Scan for the cell matching the given text and deliver its (x, y) coordinate at center. 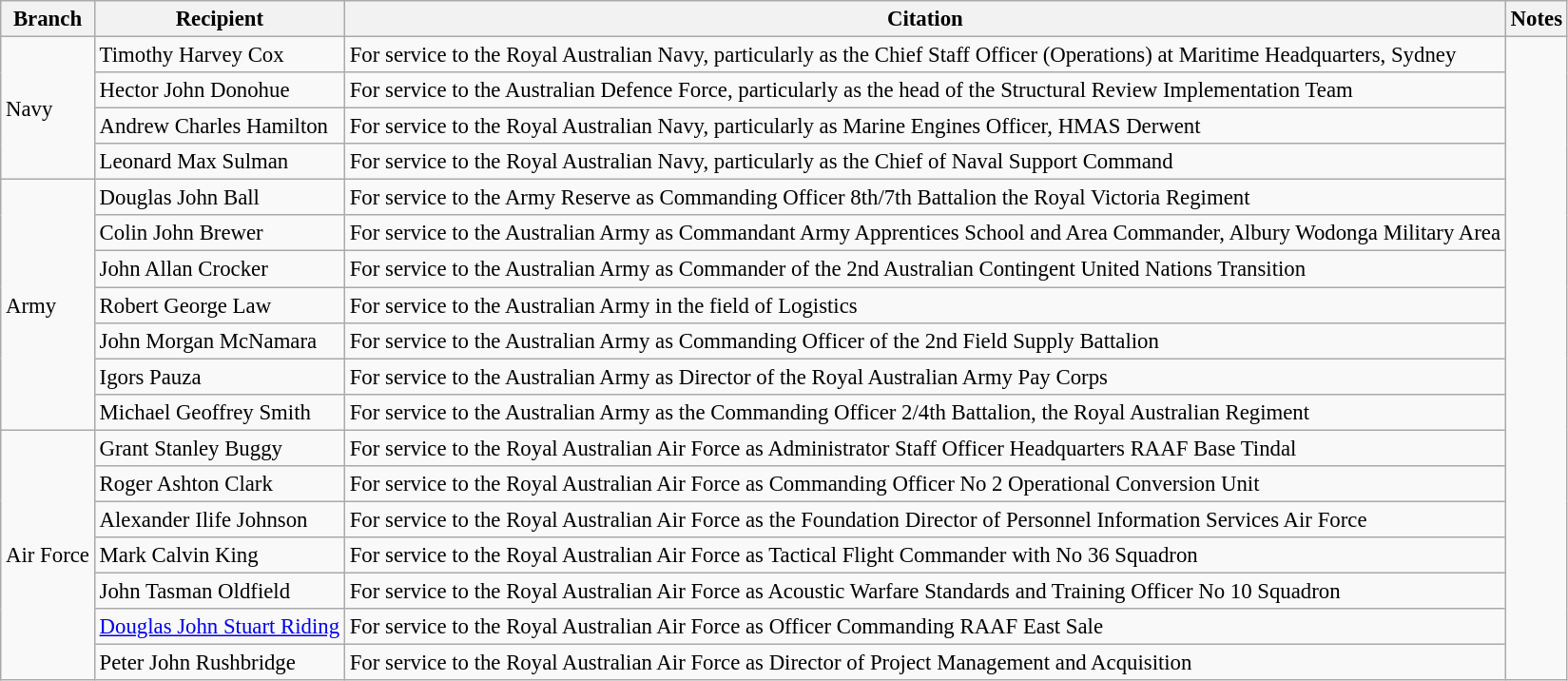
Notes (1537, 19)
Air Force (48, 555)
For service to the Australian Army as Commandant Army Apprentices School and Area Commander, Albury Wodonga Military Area (924, 233)
For service to the Royal Australian Navy, particularly as the Chief Staff Officer (Operations) at Maritime Headquarters, Sydney (924, 55)
For service to the Royal Australian Air Force as Acoustic Warfare Standards and Training Officer No 10 Squadron (924, 591)
For service to the Australian Defence Force, particularly as the head of the Structural Review Implementation Team (924, 90)
Branch (48, 19)
For service to the Australian Army in the field of Logistics (924, 305)
John Allan Crocker (219, 269)
Igors Pauza (219, 377)
Colin John Brewer (219, 233)
For service to the Royal Australian Air Force as Commanding Officer No 2 Operational Conversion Unit (924, 484)
Leonard Max Sulman (219, 162)
For service to the Australian Army as Commanding Officer of the 2nd Field Supply Battalion (924, 340)
For service to the Australian Army as the Commanding Officer 2/4th Battalion, the Royal Australian Regiment (924, 412)
Michael Geoffrey Smith (219, 412)
Grant Stanley Buggy (219, 448)
Citation (924, 19)
Recipient (219, 19)
Timothy Harvey Cox (219, 55)
Robert George Law (219, 305)
Mark Calvin King (219, 555)
John Morgan McNamara (219, 340)
For service to the Australian Army as Director of the Royal Australian Army Pay Corps (924, 377)
Douglas John Stuart Riding (219, 627)
Roger Ashton Clark (219, 484)
Hector John Donohue (219, 90)
For service to the Royal Australian Air Force as Director of Project Management and Acquisition (924, 663)
For service to the Royal Australian Air Force as the Foundation Director of Personnel Information Services Air Force (924, 519)
For service to the Royal Australian Air Force as Officer Commanding RAAF East Sale (924, 627)
For service to the Royal Australian Air Force as Administrator Staff Officer Headquarters RAAF Base Tindal (924, 448)
For service to the Royal Australian Air Force as Tactical Flight Commander with No 36 Squadron (924, 555)
For service to the Royal Australian Navy, particularly as Marine Engines Officer, HMAS Derwent (924, 126)
Alexander Ilife Johnson (219, 519)
Douglas John Ball (219, 198)
John Tasman Oldfield (219, 591)
Peter John Rushbridge (219, 663)
Andrew Charles Hamilton (219, 126)
For service to the Australian Army as Commander of the 2nd Australian Contingent United Nations Transition (924, 269)
For service to the Royal Australian Navy, particularly as the Chief of Naval Support Command (924, 162)
For service to the Army Reserve as Commanding Officer 8th/7th Battalion the Royal Victoria Regiment (924, 198)
Army (48, 304)
Navy (48, 108)
